Scan for the cell matching the given text and deliver its (X, Y) coordinate at center. 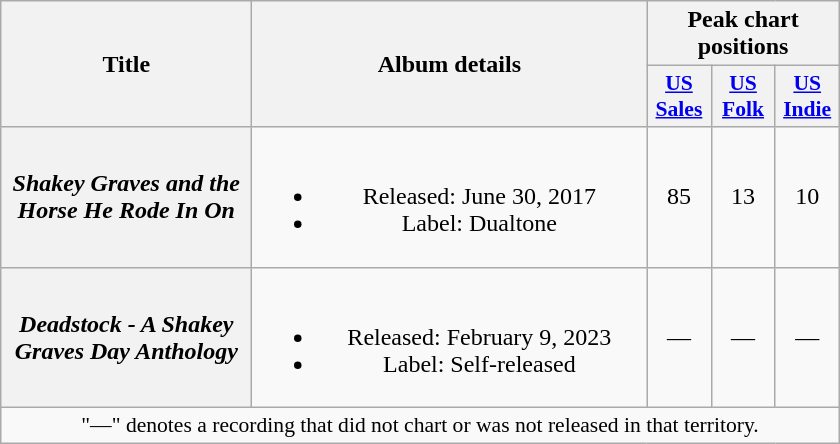
US Indie (807, 96)
Released: February 9, 2023Label: Self-released (450, 337)
Released: June 30, 2017Label: Dualtone (450, 197)
Shakey Graves and the Horse He Rode In On (126, 197)
10 (807, 197)
USFolk (743, 96)
USSales (679, 96)
13 (743, 197)
85 (679, 197)
Deadstock - A Shakey Graves Day Anthology (126, 337)
"—" denotes a recording that did not chart or was not released in that territory. (420, 425)
Album details (450, 64)
Peak chart positions (743, 34)
Title (126, 64)
